Return the [x, y] coordinate for the center point of the cell that contains the specified text.  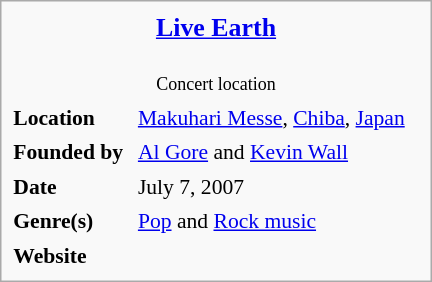
Location [72, 117]
Al Gore and Kevin Wall [278, 152]
Website [72, 255]
Live Earth [216, 28]
Founded by [72, 152]
Concert location [216, 83]
July 7, 2007 [278, 186]
Makuhari Messe, Chiba, Japan [278, 117]
Genre(s) [72, 221]
Pop and Rock music [278, 221]
Date [72, 186]
